Capture the cell that displays the provided text and extract its (x, y) central coordinate. 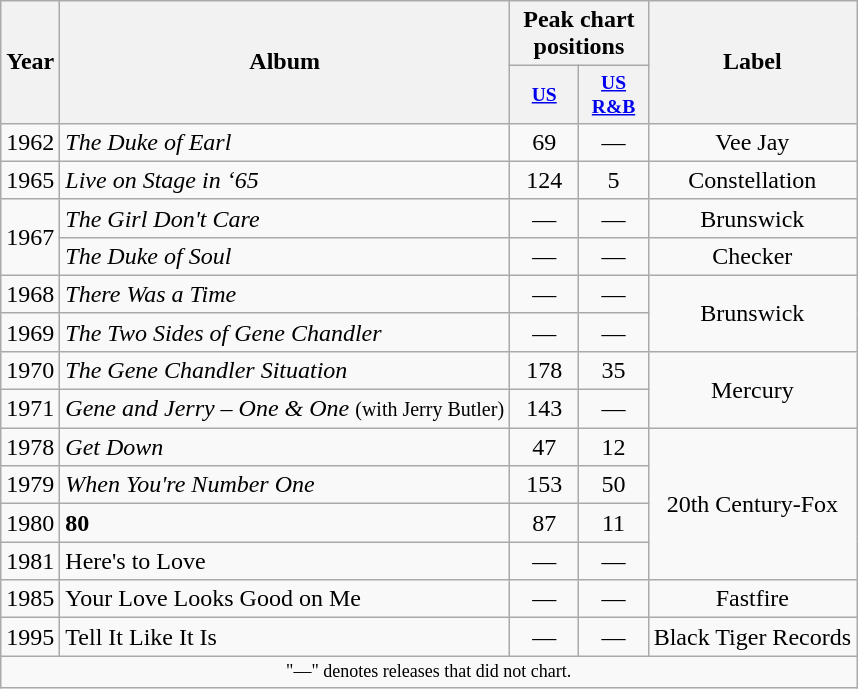
69 (544, 142)
"—" denotes releases that did not chart. (429, 672)
1962 (30, 142)
1970 (30, 370)
Live on Stage in ‘65 (285, 180)
Label (752, 62)
Peak chart positions (580, 34)
Get Down (285, 447)
Tell It Like It Is (285, 637)
5 (614, 180)
The Girl Don't Care (285, 218)
Year (30, 62)
Your Love Looks Good on Me (285, 599)
12 (614, 447)
1968 (30, 294)
1981 (30, 561)
Album (285, 62)
50 (614, 485)
Fastfire (752, 599)
The Two Sides of Gene Chandler (285, 332)
Mercury (752, 389)
1971 (30, 409)
1978 (30, 447)
US R&B (614, 94)
The Gene Chandler Situation (285, 370)
1965 (30, 180)
When You're Number One (285, 485)
1979 (30, 485)
Checker (752, 256)
1985 (30, 599)
178 (544, 370)
35 (614, 370)
124 (544, 180)
87 (544, 523)
Constellation (752, 180)
There Was a Time (285, 294)
1980 (30, 523)
US (544, 94)
Vee Jay (752, 142)
The Duke of Soul (285, 256)
Black Tiger Records (752, 637)
The Duke of Earl (285, 142)
153 (544, 485)
1967 (30, 237)
20th Century-Fox (752, 504)
47 (544, 447)
11 (614, 523)
1995 (30, 637)
143 (544, 409)
Here's to Love (285, 561)
Gene and Jerry – One & One (with Jerry Butler) (285, 409)
80 (285, 523)
1969 (30, 332)
